Output the [x, y] coordinate of the center of the cell containing the given text.  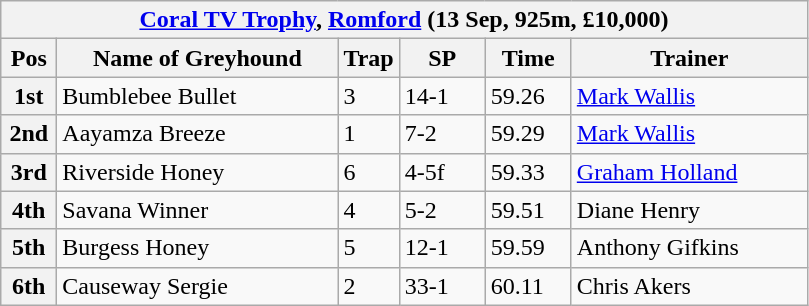
5-2 [442, 210]
Name of Greyhound [198, 58]
6th [29, 286]
59.51 [528, 210]
Diane Henry [689, 210]
7-2 [442, 134]
1 [368, 134]
Causeway Sergie [198, 286]
Riverside Honey [198, 172]
12-1 [442, 248]
14-1 [442, 96]
Aayamza Breeze [198, 134]
Savana Winner [198, 210]
59.59 [528, 248]
6 [368, 172]
59.29 [528, 134]
Pos [29, 58]
4th [29, 210]
59.26 [528, 96]
2 [368, 286]
Trainer [689, 58]
2nd [29, 134]
5th [29, 248]
3rd [29, 172]
3 [368, 96]
59.33 [528, 172]
Chris Akers [689, 286]
Coral TV Trophy, Romford (13 Sep, 925m, £10,000) [404, 20]
Bumblebee Bullet [198, 96]
Graham Holland [689, 172]
Burgess Honey [198, 248]
Anthony Gifkins [689, 248]
5 [368, 248]
SP [442, 58]
Trap [368, 58]
4 [368, 210]
60.11 [528, 286]
Time [528, 58]
33-1 [442, 286]
4-5f [442, 172]
1st [29, 96]
